Capture the cell that displays the provided text and extract its (x, y) central coordinate. 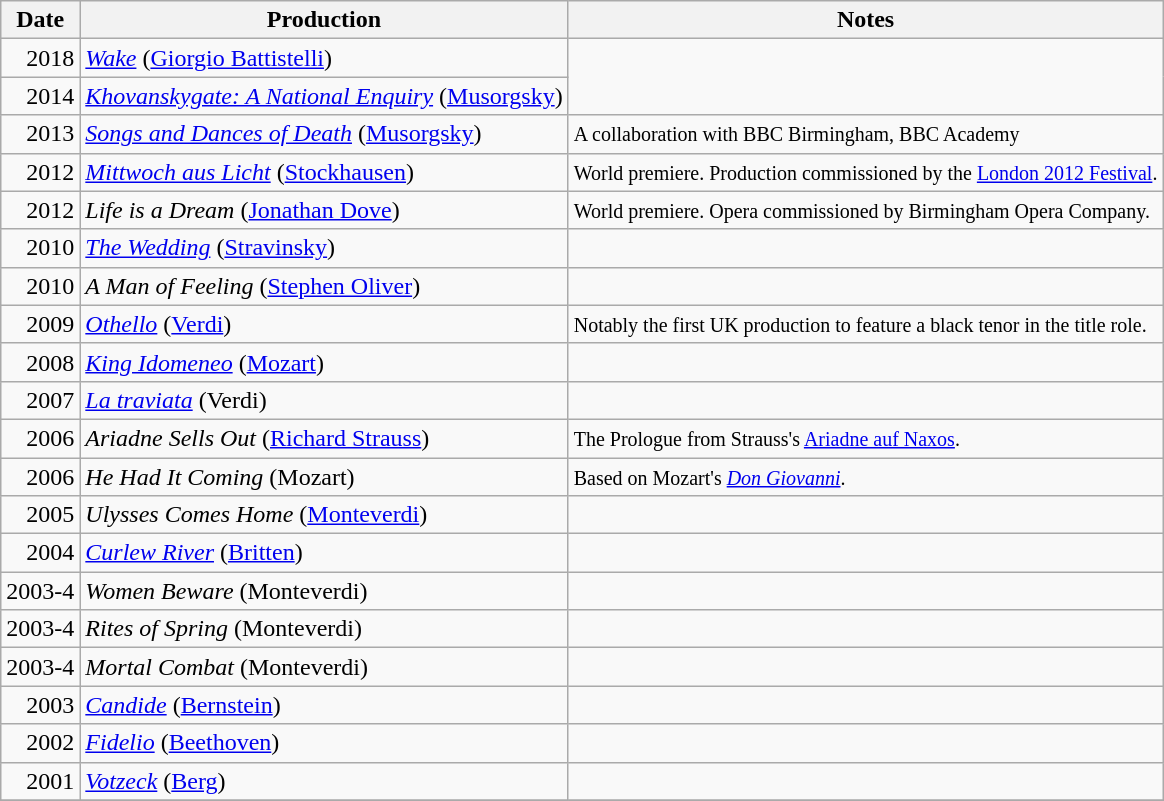
Women Beware (Monteverdi) (324, 591)
Based on Mozart's Don Giovanni. (866, 477)
Wake (Giorgio Battistelli) (324, 58)
Khovanskygate: A National Enquiry (Musorgsky) (324, 96)
2007 (40, 400)
Ariadne Sells Out (Richard Strauss) (324, 438)
Production (324, 20)
2009 (40, 324)
Notably the first UK production to feature a black tenor in the title role. (866, 324)
2018 (40, 58)
2008 (40, 362)
Ulysses Comes Home (Monteverdi) (324, 515)
The Prologue from Strauss's Ariadne auf Naxos. (866, 438)
Rites of Spring (Monteverdi) (324, 629)
A Man of Feeling (Stephen Oliver) (324, 286)
Mortal Combat (Monteverdi) (324, 667)
Notes (866, 20)
Songs and Dances of Death (Musorgsky) (324, 134)
Votzeck (Berg) (324, 781)
2005 (40, 515)
Curlew River (Britten) (324, 553)
Life is a Dream (Jonathan Dove) (324, 210)
Mittwoch aus Licht (Stockhausen) (324, 172)
Date (40, 20)
World premiere. Opera commissioned by Birmingham Opera Company. (866, 210)
La traviata (Verdi) (324, 400)
Candide (Bernstein) (324, 705)
2002 (40, 743)
King Idomeneo (Mozart) (324, 362)
2013 (40, 134)
2003 (40, 705)
He Had It Coming (Mozart) (324, 477)
A collaboration with BBC Birmingham, BBC Academy (866, 134)
Fidelio (Beethoven) (324, 743)
2001 (40, 781)
2004 (40, 553)
2014 (40, 96)
Othello (Verdi) (324, 324)
World premiere. Production commissioned by the London 2012 Festival. (866, 172)
The Wedding (Stravinsky) (324, 248)
